From the cell containing the given text, extract its center point as [x, y] coordinate. 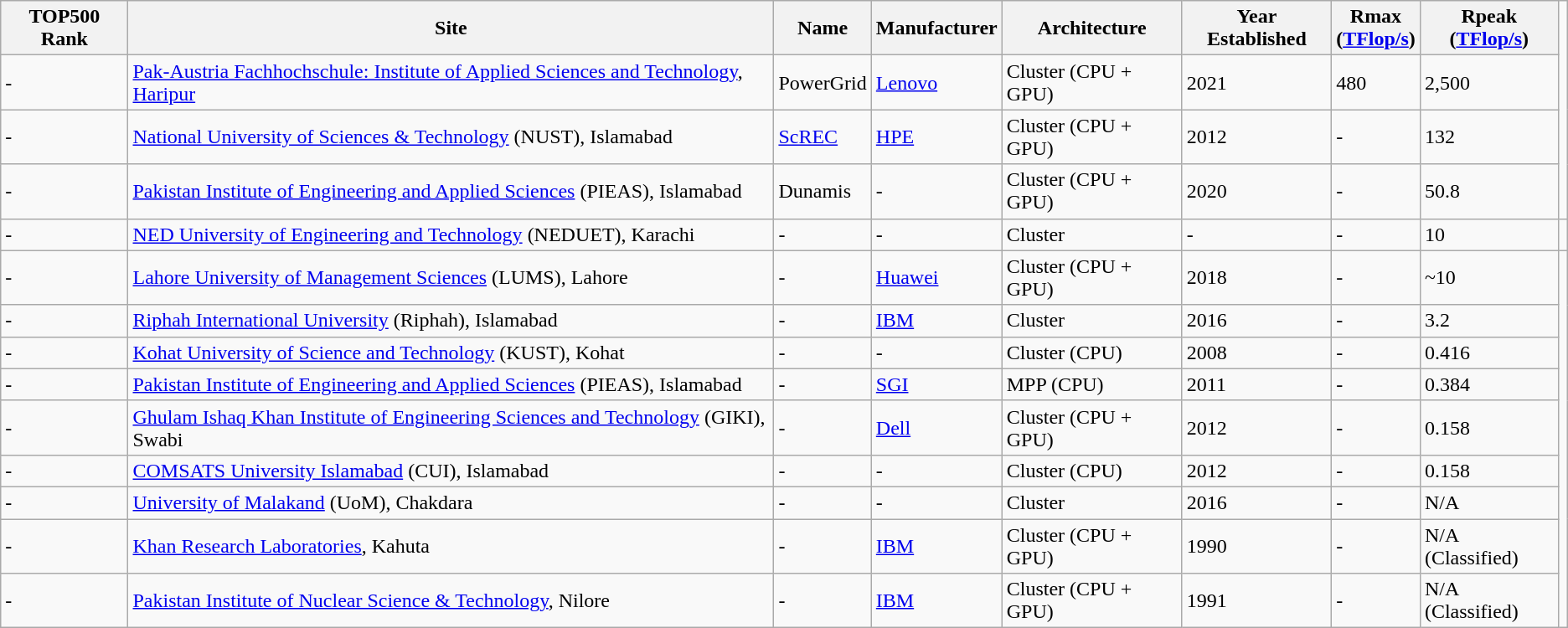
Rpeak(TFlop/s) [1489, 28]
Rmax(TFlop/s) [1376, 28]
National University of Sciences & Technology (NUST), Islamabad [451, 137]
Ghulam Ishaq Khan Institute of Engineering Sciences and Technology (GIKI), Swabi [451, 427]
University of Malakand (UoM), Chakdara [451, 502]
NED University of Engineering and Technology (NEDUET), Karachi [451, 234]
Lahore University of Management Sciences (LUMS), Lahore [451, 278]
ScREC [823, 137]
Riphah International University (Riphah), Islamabad [451, 321]
HPE [936, 137]
N/A [1489, 502]
0.384 [1489, 384]
10 [1489, 234]
SGI [936, 384]
Pakistan Institute of Nuclear Science & Technology, Nilore [451, 601]
Kohat University of Science and Technology (KUST), Kohat [451, 353]
Architecture [1092, 28]
TOP500 Rank [64, 28]
50.8 [1489, 191]
1991 [1256, 601]
2008 [1256, 353]
1990 [1256, 546]
COMSATS University Islamabad (CUI), Islamabad [451, 471]
Name [823, 28]
Pak-Austria Fachhochschule: Institute of Applied Sciences and Technology, Haripur [451, 82]
3.2 [1489, 321]
2018 [1256, 278]
PowerGrid [823, 82]
Manufacturer [936, 28]
MPP (CPU) [1092, 384]
Huawei [936, 278]
2021 [1256, 82]
Khan Research Laboratories, Kahuta [451, 546]
2,500 [1489, 82]
2011 [1256, 384]
2020 [1256, 191]
0.416 [1489, 353]
Dunamis [823, 191]
Site [451, 28]
Dell [936, 427]
Year Established [1256, 28]
480 [1376, 82]
132 [1489, 137]
Lenovo [936, 82]
~10 [1489, 278]
